Return [X, Y] of the center of cell containing provided text 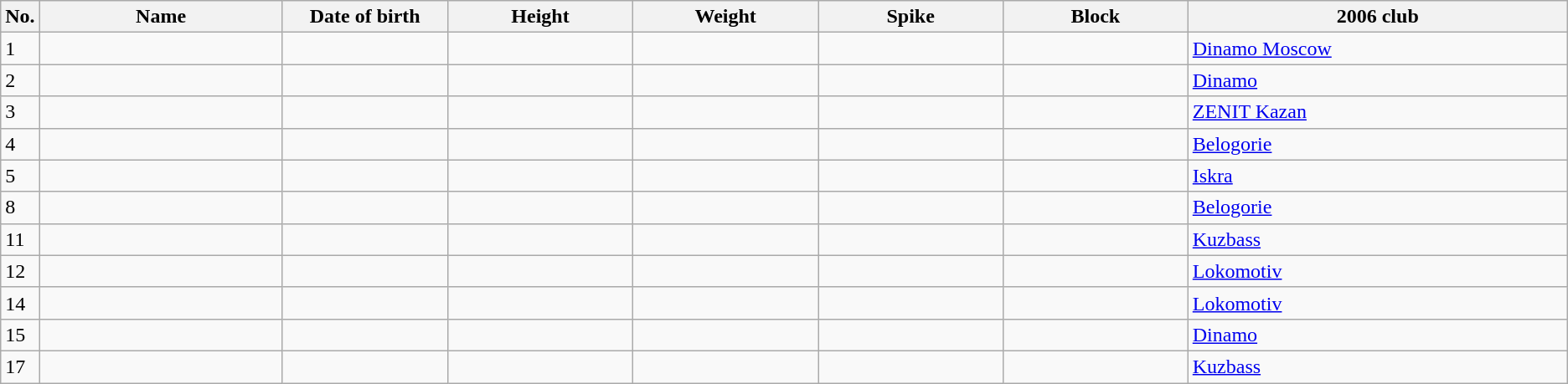
Date of birth [365, 17]
Block [1096, 17]
Weight [725, 17]
2006 club [1377, 17]
17 [20, 366]
Iskra [1377, 176]
Name [161, 17]
Spike [911, 17]
4 [20, 144]
3 [20, 112]
8 [20, 207]
14 [20, 303]
No. [20, 17]
1 [20, 49]
12 [20, 271]
Height [539, 17]
5 [20, 176]
2 [20, 80]
15 [20, 335]
ZENIT Kazan [1377, 112]
11 [20, 239]
Dinamo Moscow [1377, 49]
